From the cell containing the given text, extract its center point as [x, y] coordinate. 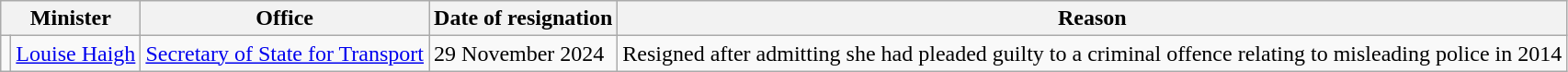
Resigned after admitting she had pleaded guilty to a criminal offence relating to misleading police in 2014 [1092, 54]
Minister [71, 18]
Office [285, 18]
Secretary of State for Transport [285, 54]
Louise Haigh [75, 54]
29 November 2024 [524, 54]
Date of resignation [524, 18]
Reason [1092, 18]
